Capture the cell that displays the provided text and extract its [x, y] central coordinate. 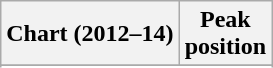
Peakposition [225, 34]
Chart (2012–14) [90, 34]
